Scan for the cell matching the given text and deliver its [x, y] coordinate at center. 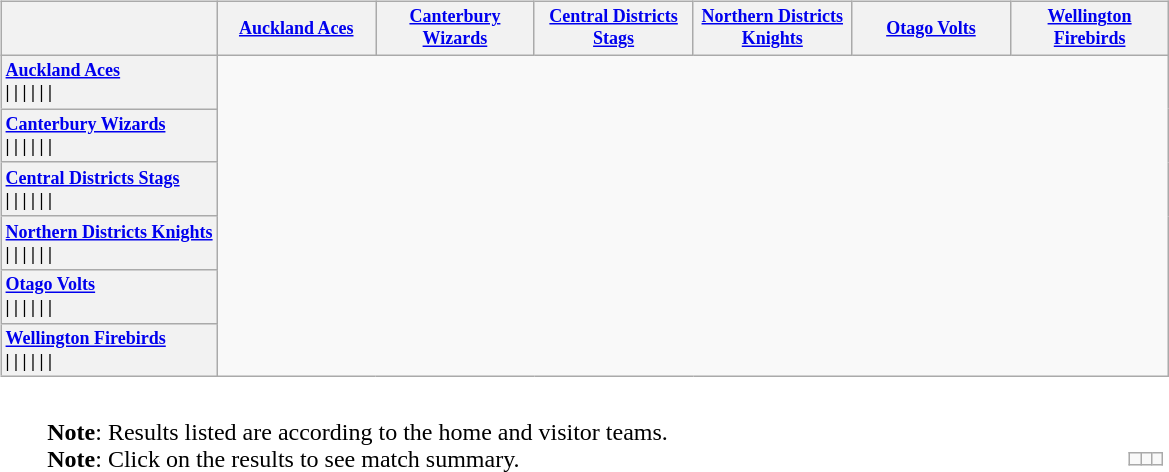
Northern Districts Knights [772, 28]
Wellington Firebirds | | | | | | [109, 350]
Auckland Aces | | | | | | [109, 82]
Central Districts Stags [614, 28]
Wellington Firebirds [1090, 28]
Canterbury Wizards | | | | | | [109, 136]
Otago Volts [932, 28]
Otago Volts | | | | | | [109, 297]
Canterbury Wizards [456, 28]
Northern Districts Knights | | | | | | [109, 243]
Central Districts Stags | | | | | | [109, 189]
Auckland Aces [296, 28]
